From the cell containing the given text, extract its center point as [X, Y] coordinate. 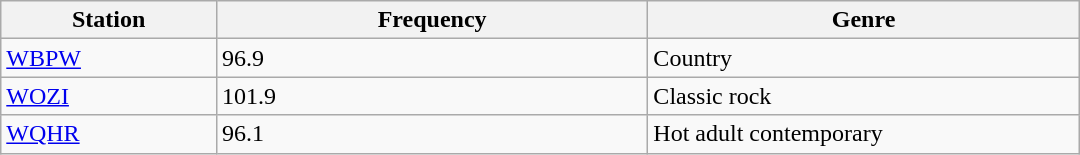
Station [109, 20]
Frequency [432, 20]
WBPW [109, 58]
Hot adult contemporary [864, 134]
101.9 [432, 96]
96.9 [432, 58]
96.1 [432, 134]
Classic rock [864, 96]
Country [864, 58]
WOZI [109, 96]
Genre [864, 20]
WQHR [109, 134]
